Determine the (x, y) coordinate at the center of the cell enclosing the given text.  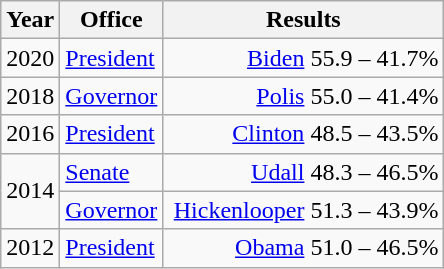
2016 (30, 134)
2012 (30, 248)
Biden 55.9 – 41.7% (304, 58)
Polis 55.0 – 41.4% (304, 96)
Obama 51.0 – 46.5% (304, 248)
Hickenlooper 51.3 – 43.9% (304, 210)
Udall 48.3 – 46.5% (304, 172)
Clinton 48.5 – 43.5% (304, 134)
2018 (30, 96)
Office (112, 20)
2020 (30, 58)
Senate (112, 172)
Results (304, 20)
2014 (30, 191)
Year (30, 20)
